Detect which cell encompasses the target text, then output its (X, Y) center coordinate. 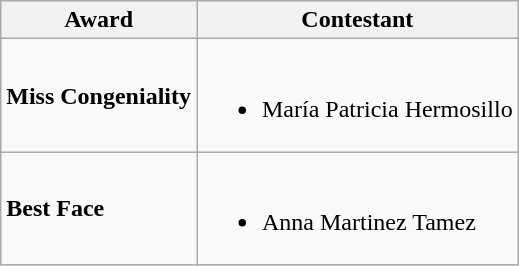
María Patricia Hermosillo (357, 96)
Award (99, 20)
Miss Congeniality (99, 96)
Anna Martinez Tamez (357, 208)
Best Face (99, 208)
Contestant (357, 20)
